Determine the (X, Y) coordinate at the center of the cell enclosing the given text.  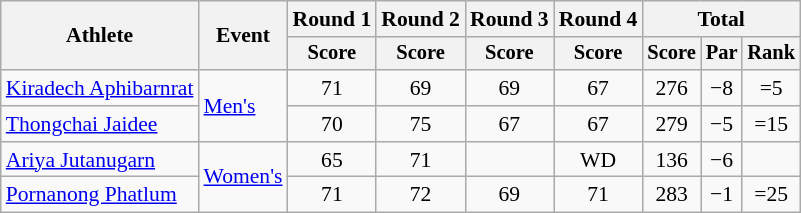
Kiradech Aphibarnrat (100, 88)
Men's (242, 106)
=25 (771, 195)
75 (420, 124)
Pornanong Phatlum (100, 195)
WD (598, 160)
Round 4 (598, 19)
Event (242, 36)
=5 (771, 88)
Round 3 (510, 19)
−1 (722, 195)
Par (722, 54)
Round 1 (332, 19)
72 (420, 195)
Women's (242, 178)
283 (671, 195)
Round 2 (420, 19)
70 (332, 124)
65 (332, 160)
Thongchai Jaidee (100, 124)
Rank (771, 54)
Athlete (100, 36)
279 (671, 124)
=15 (771, 124)
Ariya Jutanugarn (100, 160)
−5 (722, 124)
−8 (722, 88)
−6 (722, 160)
136 (671, 160)
276 (671, 88)
Total (721, 19)
